From the cell containing the given text, extract its center point as [X, Y] coordinate. 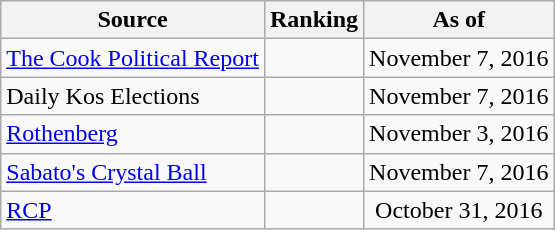
November 3, 2016 [459, 134]
Ranking [314, 20]
October 31, 2016 [459, 210]
Sabato's Crystal Ball [133, 172]
Rothenberg [133, 134]
Source [133, 20]
The Cook Political Report [133, 58]
RCP [133, 210]
As of [459, 20]
Daily Kos Elections [133, 96]
